Search for the cell housing the specified text and yield its [x, y] center coordinate. 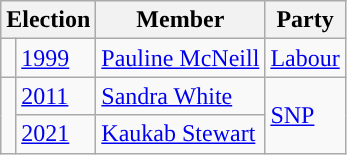
Kaukab Stewart [180, 134]
Pauline McNeill [180, 58]
2011 [56, 96]
Member [180, 20]
1999 [56, 58]
Party [305, 20]
Sandra White [180, 96]
2021 [56, 134]
Election [48, 20]
Labour [305, 58]
SNP [305, 115]
